Pinpoint the cell where the given text exists, returning its [X, Y] midpoint coordinate. 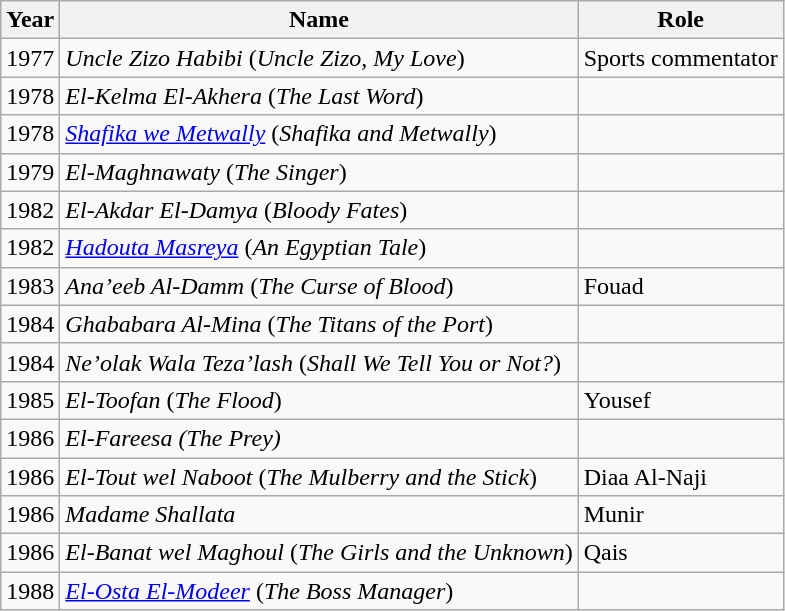
El-Kelma El-Akhera (The Last Word) [319, 96]
Name [319, 20]
1985 [30, 400]
El-Maghnawaty (The Singer) [319, 172]
Ne’olak Wala Teza’lash (Shall We Tell You or Not?) [319, 362]
Ana’eeb Al-Damm (The Curse of Blood) [319, 286]
El-Fareesa (The Prey) [319, 438]
El-Akdar El-Damya (Bloody Fates) [319, 210]
Qais [680, 553]
El-Toofan (The Flood) [319, 400]
El-Tout wel Naboot (The Mulberry and the Stick) [319, 477]
Role [680, 20]
1979 [30, 172]
Ghababara Al-Mina (The Titans of the Port) [319, 324]
1977 [30, 58]
El-Osta El-Modeer (The Boss Manager) [319, 591]
1988 [30, 591]
Uncle Zizo Habibi (Uncle Zizo, My Love) [319, 58]
El-Banat wel Maghoul (The Girls and the Unknown) [319, 553]
Diaa Al-Naji [680, 477]
Hadouta Masreya (An Egyptian Tale) [319, 248]
Fouad [680, 286]
1983 [30, 286]
Madame Shallata [319, 515]
Year [30, 20]
Shafika we Metwally (Shafika and Metwally) [319, 134]
Munir [680, 515]
Yousef [680, 400]
Sports commentator [680, 58]
